Capture the cell that displays the provided text and extract its [X, Y] central coordinate. 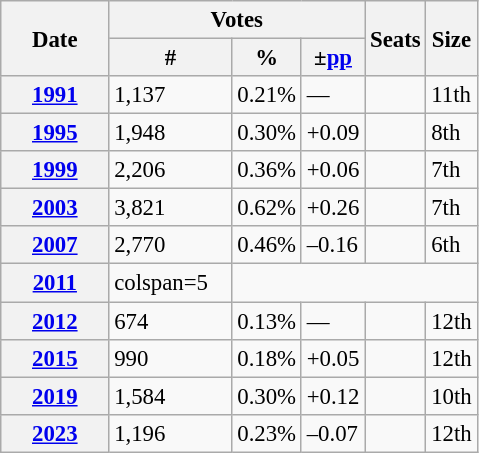
±pp [332, 58]
8th [452, 133]
0.18% [266, 358]
+0.05 [332, 358]
1991 [55, 95]
2003 [55, 208]
% [266, 58]
0.23% [266, 433]
Votes [237, 20]
+0.09 [332, 133]
1,196 [170, 433]
0.13% [266, 321]
–0.07 [332, 433]
0.36% [266, 170]
colspan=5 [170, 283]
3,821 [170, 208]
2023 [55, 433]
990 [170, 358]
0.62% [266, 208]
Seats [396, 38]
+0.12 [332, 396]
1,948 [170, 133]
Date [55, 38]
1,137 [170, 95]
2007 [55, 245]
0.46% [266, 245]
2,206 [170, 170]
2011 [55, 283]
2012 [55, 321]
1,584 [170, 396]
2,770 [170, 245]
11th [452, 95]
2015 [55, 358]
# [170, 58]
0.21% [266, 95]
2019 [55, 396]
10th [452, 396]
+0.26 [332, 208]
–0.16 [332, 245]
+0.06 [332, 170]
674 [170, 321]
1995 [55, 133]
Size [452, 38]
6th [452, 245]
1999 [55, 170]
